From the cell containing the given text, extract its center point as [X, Y] coordinate. 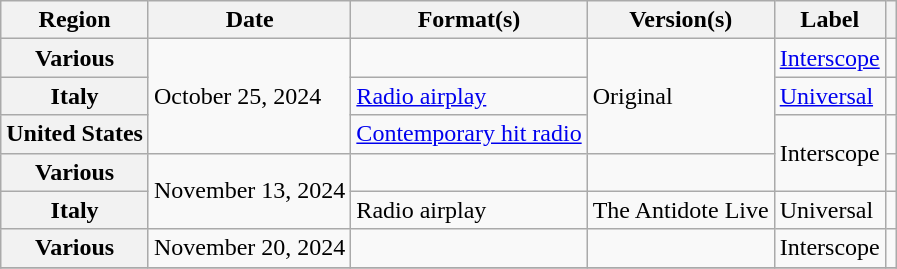
Version(s) [680, 20]
November 20, 2024 [249, 248]
Date [249, 20]
Format(s) [469, 20]
November 13, 2024 [249, 191]
Original [680, 96]
The Antidote Live [680, 210]
United States [75, 134]
October 25, 2024 [249, 96]
Region [75, 20]
Contemporary hit radio [469, 134]
Label [830, 20]
